Locate the cell with the specified text and output its [x, y] center coordinate. 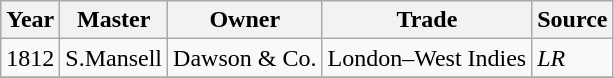
Owner [245, 20]
London–West Indies [427, 58]
Year [30, 20]
Source [572, 20]
1812 [30, 58]
Dawson & Co. [245, 58]
LR [572, 58]
Trade [427, 20]
Master [114, 20]
S.Mansell [114, 58]
